Pinpoint the cell where the given text exists, returning its [x, y] midpoint coordinate. 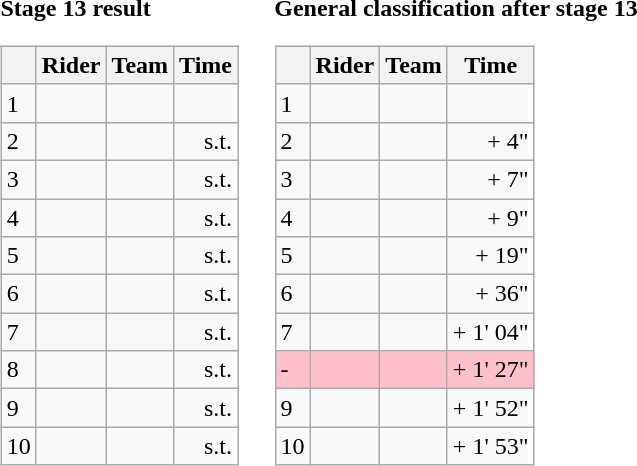
+ 1' 04" [490, 332]
8 [18, 370]
+ 36" [490, 294]
+ 9" [490, 217]
+ 7" [490, 179]
- [292, 370]
+ 4" [490, 141]
+ 1' 27" [490, 370]
+ 19" [490, 256]
+ 1' 53" [490, 446]
+ 1' 52" [490, 408]
